Extract the [x, y] coordinate from the center of the cell holding the provided text.  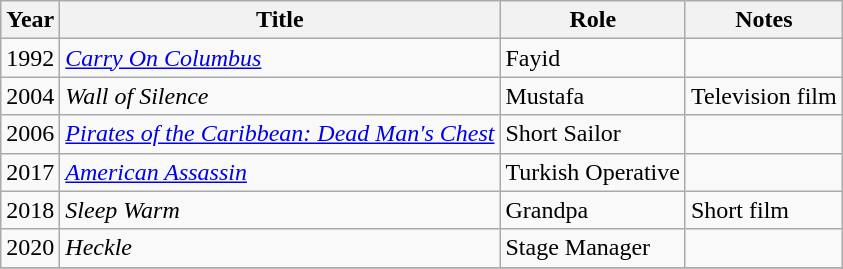
2017 [30, 172]
Turkish Operative [593, 172]
Notes [764, 20]
Title [280, 20]
American Assassin [280, 172]
2018 [30, 210]
Wall of Silence [280, 96]
Pirates of the Caribbean: Dead Man's Chest [280, 134]
Role [593, 20]
Mustafa [593, 96]
Short film [764, 210]
2006 [30, 134]
Grandpa [593, 210]
Fayid [593, 58]
Carry On Columbus [280, 58]
Heckle [280, 248]
Stage Manager [593, 248]
Year [30, 20]
1992 [30, 58]
Sleep Warm [280, 210]
Television film [764, 96]
Short Sailor [593, 134]
2004 [30, 96]
2020 [30, 248]
